Provide the [x, y] coordinate of the cell's center where the given text is located.  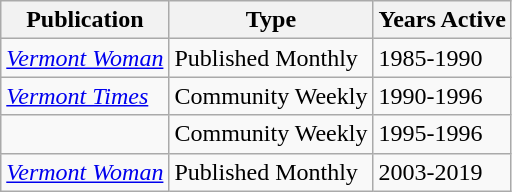
Years Active [442, 20]
1995-1996 [442, 134]
1985-1990 [442, 58]
Vermont Times [85, 96]
Publication [85, 20]
2003-2019 [442, 172]
Type [271, 20]
1990-1996 [442, 96]
